Search for the cell housing the specified text and yield its [X, Y] center coordinate. 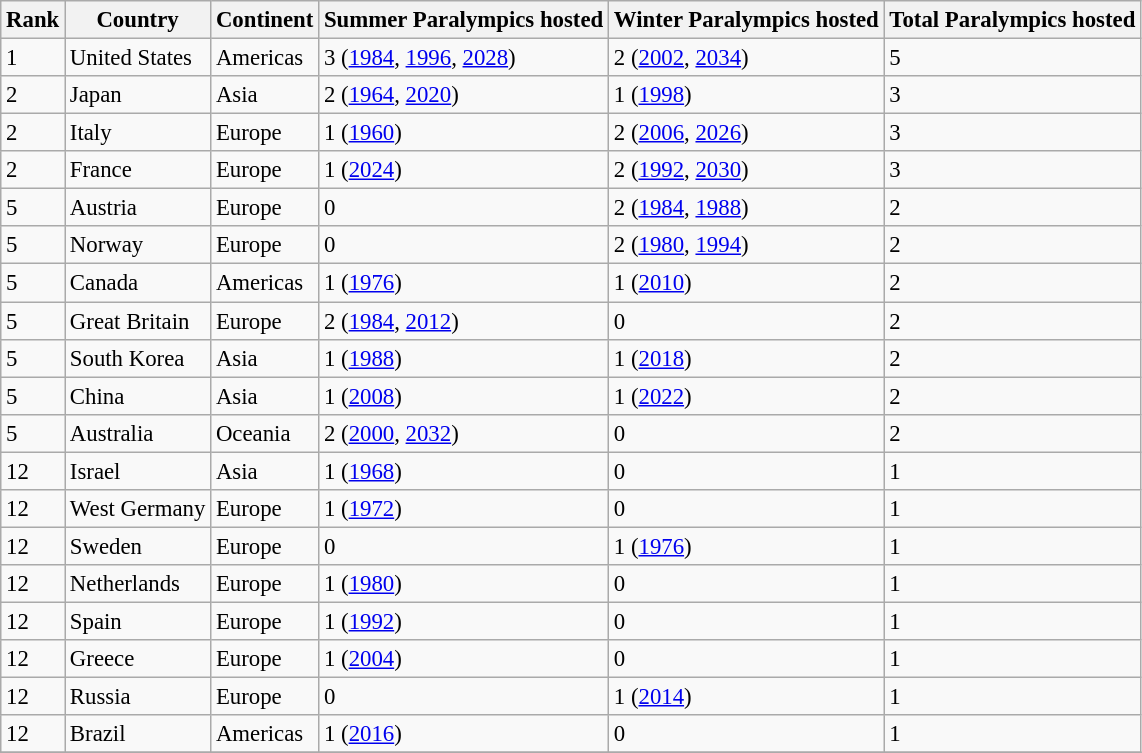
Japan [138, 95]
1 (1968) [464, 471]
2 (1992, 2030) [747, 170]
1 (2010) [747, 283]
1 (2014) [747, 697]
Summer Paralympics hosted [464, 20]
1 (2004) [464, 659]
2 (2002, 2034) [747, 58]
Total Paralympics hosted [1012, 20]
2 (1964, 2020) [464, 95]
Netherlands [138, 584]
Brazil [138, 734]
West Germany [138, 509]
1 (1980) [464, 584]
1 (2008) [464, 396]
Norway [138, 245]
1 (2024) [464, 170]
2 (1984, 2012) [464, 321]
Great Britain [138, 321]
Austria [138, 208]
Spain [138, 621]
2 (1980, 1994) [747, 245]
1 (2022) [747, 396]
United States [138, 58]
Australia [138, 433]
Russia [138, 697]
1 (2018) [747, 358]
1 (1992) [464, 621]
Oceania [265, 433]
1 (1972) [464, 509]
Winter Paralympics hosted [747, 20]
France [138, 170]
3 (1984, 1996, 2028) [464, 58]
Israel [138, 471]
Sweden [138, 546]
China [138, 396]
Canada [138, 283]
1 (1988) [464, 358]
1 (1960) [464, 133]
Rank [33, 20]
1 (1998) [747, 95]
Greece [138, 659]
2 (2006, 2026) [747, 133]
1 (2016) [464, 734]
2 (2000, 2032) [464, 433]
2 (1984, 1988) [747, 208]
Italy [138, 133]
Country [138, 20]
Continent [265, 20]
South Korea [138, 358]
